Provide the (X, Y) coordinate of the cell's center where the given text is located.  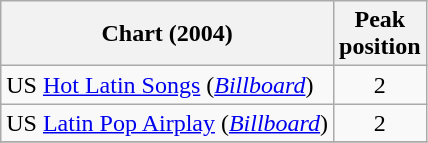
US Latin Pop Airplay (Billboard) (168, 123)
US Hot Latin Songs (Billboard) (168, 85)
Peakposition (380, 34)
Chart (2004) (168, 34)
